Detect which cell encompasses the target text, then output its (X, Y) center coordinate. 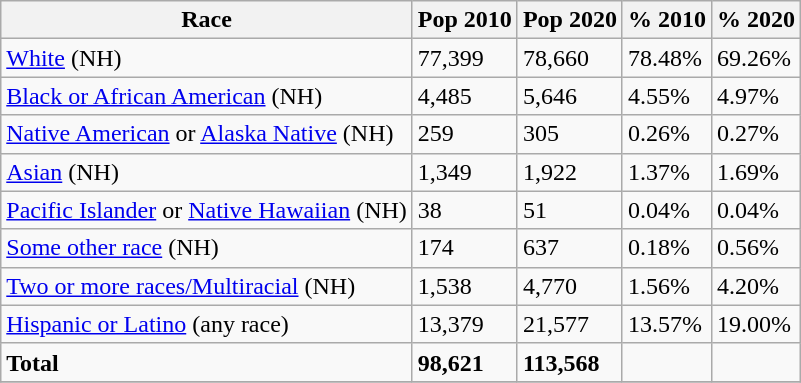
13.57% (666, 324)
19.00% (756, 324)
% 2010 (666, 20)
259 (464, 134)
13,379 (464, 324)
Race (207, 20)
1.37% (666, 172)
Total (207, 362)
% 2020 (756, 20)
0.26% (666, 134)
1,538 (464, 286)
Two or more races/Multiracial (NH) (207, 286)
69.26% (756, 58)
Some other race (NH) (207, 248)
0.56% (756, 248)
78,660 (570, 58)
4.97% (756, 96)
1,349 (464, 172)
0.18% (666, 248)
4.20% (756, 286)
38 (464, 210)
77,399 (464, 58)
Pop 2010 (464, 20)
5,646 (570, 96)
4.55% (666, 96)
4,770 (570, 286)
98,621 (464, 362)
1.56% (666, 286)
305 (570, 134)
51 (570, 210)
White (NH) (207, 58)
Hispanic or Latino (any race) (207, 324)
1,922 (570, 172)
Native American or Alaska Native (NH) (207, 134)
113,568 (570, 362)
1.69% (756, 172)
Pop 2020 (570, 20)
78.48% (666, 58)
0.27% (756, 134)
Asian (NH) (207, 172)
Black or African American (NH) (207, 96)
174 (464, 248)
21,577 (570, 324)
637 (570, 248)
Pacific Islander or Native Hawaiian (NH) (207, 210)
4,485 (464, 96)
